Pinpoint the cell where the given text exists, returning its (x, y) midpoint coordinate. 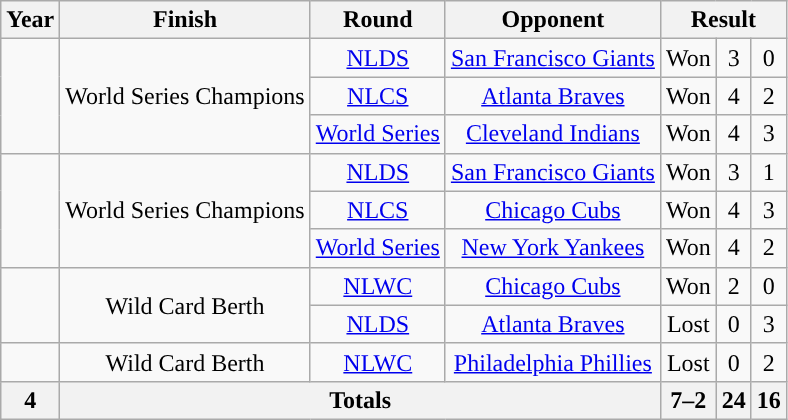
16 (768, 400)
Finish (185, 20)
Year (30, 20)
1 (768, 172)
Opponent (552, 20)
New York Yankees (552, 248)
Philadelphia Phillies (552, 362)
Result (723, 20)
Round (378, 20)
Cleveland Indians (552, 134)
24 (734, 400)
7–2 (688, 400)
Totals (360, 400)
